Determine the [X, Y] coordinate at the center of the cell enclosing the given text.  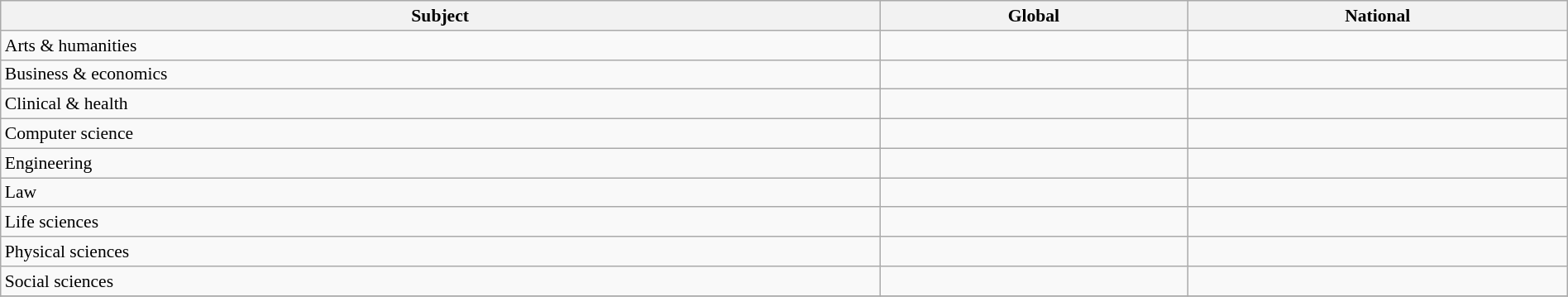
Social sciences [440, 281]
Subject [440, 16]
Physical sciences [440, 251]
Engineering [440, 163]
Arts & humanities [440, 46]
National [1378, 16]
Law [440, 193]
Clinical & health [440, 104]
Business & economics [440, 74]
Global [1034, 16]
Life sciences [440, 223]
Computer science [440, 134]
